Return (x, y) of the center of cell containing provided text 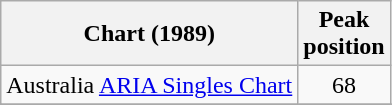
Chart (1989) (150, 34)
68 (344, 85)
Peakposition (344, 34)
Australia ARIA Singles Chart (150, 85)
